For the text-containing cell, return its midpoint in [x, y] coordinate format. 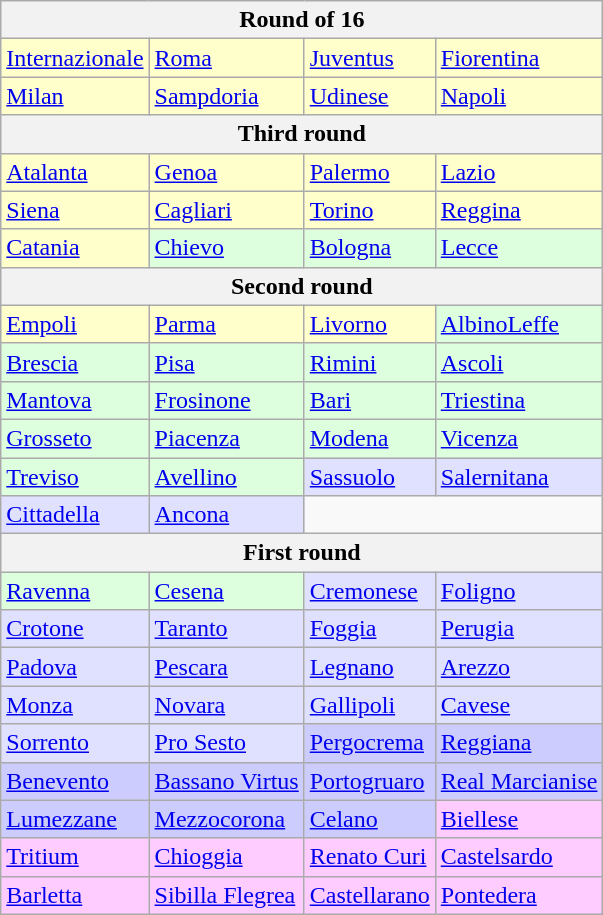
Empoli [75, 324]
Modena [370, 438]
Internazionale [75, 58]
Second round [302, 286]
Arezzo [519, 667]
Sassuolo [370, 477]
Rimini [370, 362]
Novara [226, 705]
Sampdoria [226, 96]
Ravenna [75, 591]
Juventus [370, 58]
Taranto [226, 629]
Renato Curi [370, 857]
Reggina [519, 210]
Pergocrema [370, 743]
Parma [226, 324]
Avellino [226, 477]
Bari [370, 400]
Real Marcianise [519, 781]
Pro Sesto [226, 743]
Foggia [370, 629]
Third round [302, 134]
Torino [370, 210]
Round of 16 [302, 20]
Cagliari [226, 210]
Castelsardo [519, 857]
Catania [75, 248]
Cavese [519, 705]
Crotone [75, 629]
Pontedera [519, 895]
Lazio [519, 172]
Bologna [370, 248]
Lumezzane [75, 819]
Treviso [75, 477]
Napoli [519, 96]
Foligno [519, 591]
Fiorentina [519, 58]
Cittadella [75, 515]
Lecce [519, 248]
Atalanta [75, 172]
Livorno [370, 324]
Celano [370, 819]
Chioggia [226, 857]
Siena [75, 210]
Vicenza [519, 438]
Palermo [370, 172]
Milan [75, 96]
Benevento [75, 781]
AlbinoLeffe [519, 324]
Sorrento [75, 743]
Salernitana [519, 477]
Barletta [75, 895]
Sibilla Flegrea [226, 895]
Tritium [75, 857]
Chievo [226, 248]
Legnano [370, 667]
Brescia [75, 362]
Cesena [226, 591]
Frosinone [226, 400]
Portogruaro [370, 781]
Grosseto [75, 438]
Mezzocorona [226, 819]
Mantova [75, 400]
First round [302, 553]
Pisa [226, 362]
Piacenza [226, 438]
Biellese [519, 819]
Ancona [226, 515]
Cremonese [370, 591]
Monza [75, 705]
Pescara [226, 667]
Triestina [519, 400]
Reggiana [519, 743]
Genoa [226, 172]
Padova [75, 667]
Bassano Virtus [226, 781]
Udinese [370, 96]
Perugia [519, 629]
Ascoli [519, 362]
Gallipoli [370, 705]
Roma [226, 58]
Castellarano [370, 895]
